Identify which cell holds the provided text, then report its (x, y) central coordinate. 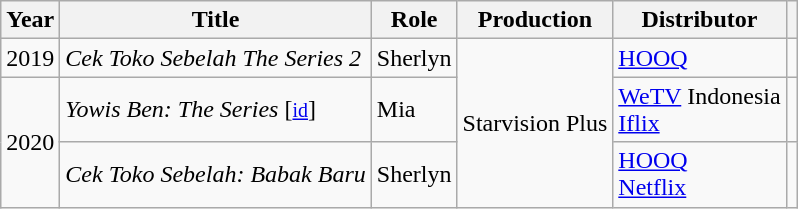
HOOQNetflix (700, 174)
Cek Toko Sebelah The Series 2 (216, 58)
Yowis Ben: The Series [id] (216, 110)
Year (30, 20)
Cek Toko Sebelah: Babak Baru (216, 174)
2020 (30, 142)
HOOQ (700, 58)
2019 (30, 58)
Title (216, 20)
Production (535, 20)
Distributor (700, 20)
WeTV IndonesiaIflix (700, 110)
Mia (414, 110)
Starvision Plus (535, 123)
Role (414, 20)
